Search for the cell housing the specified text and yield its (X, Y) center coordinate. 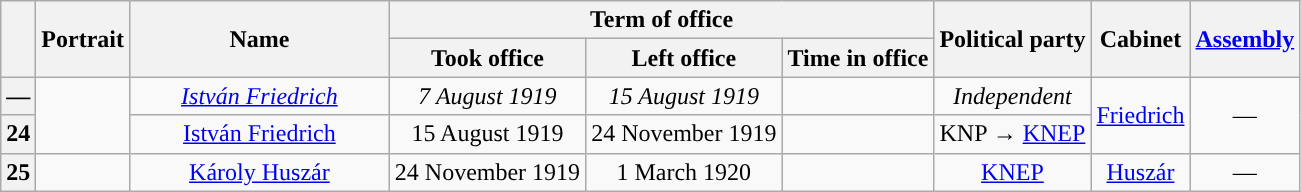
Time in office (858, 58)
Name (259, 39)
Károly Huszár (259, 172)
Cabinet (1140, 39)
KNP → KNEP (1012, 134)
7 August 1919 (487, 96)
Friedrich (1140, 115)
Political party (1012, 39)
25 (18, 172)
Independent (1012, 96)
Huszár (1140, 172)
Term of office (662, 20)
KNEP (1012, 172)
24 (18, 134)
1 March 1920 (684, 172)
Took office (487, 58)
Portrait (83, 39)
Left office (684, 58)
Assembly (1245, 39)
